Search for the cell housing the specified text and yield its [X, Y] center coordinate. 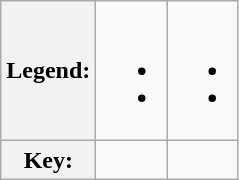
Legend: [48, 71]
Key: [48, 160]
